Capture the cell that displays the provided text and extract its [X, Y] central coordinate. 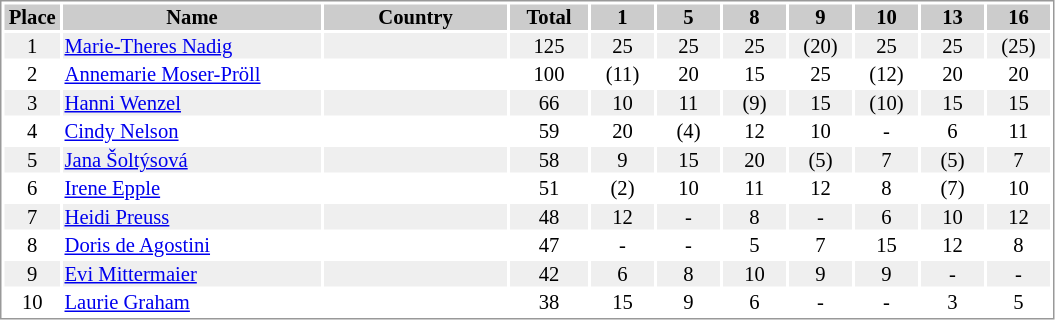
(10) [886, 103]
Place [32, 17]
4 [32, 131]
(12) [886, 75]
(20) [820, 46]
(4) [688, 131]
Annemarie Moser-Pröll [192, 75]
Irene Epple [192, 189]
(11) [622, 75]
Laurie Graham [192, 303]
13 [952, 17]
66 [549, 103]
2 [32, 75]
(2) [622, 189]
38 [549, 303]
51 [549, 189]
48 [549, 217]
(25) [1018, 46]
(9) [754, 103]
Hanni Wenzel [192, 103]
58 [549, 160]
100 [549, 75]
Doris de Agostini [192, 245]
Name [192, 17]
Heidi Preuss [192, 217]
Country [416, 17]
(7) [952, 189]
125 [549, 46]
Cindy Nelson [192, 131]
Evi Mittermaier [192, 274]
47 [549, 245]
42 [549, 274]
59 [549, 131]
Total [549, 17]
Marie-Theres Nadig [192, 46]
16 [1018, 17]
Jana Šoltýsová [192, 160]
